Extract the [X, Y] coordinate from the center of the cell holding the provided text.  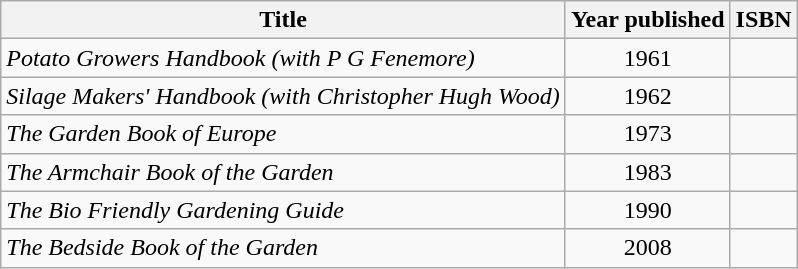
Title [284, 20]
1973 [648, 134]
2008 [648, 248]
ISBN [764, 20]
1961 [648, 58]
1962 [648, 96]
The Bio Friendly Gardening Guide [284, 210]
Silage Makers' Handbook (with Christopher Hugh Wood) [284, 96]
1983 [648, 172]
Potato Growers Handbook (with P G Fenemore) [284, 58]
The Armchair Book of the Garden [284, 172]
Year published [648, 20]
1990 [648, 210]
The Garden Book of Europe [284, 134]
The Bedside Book of the Garden [284, 248]
